From the cell containing the given text, extract its center point as [X, Y] coordinate. 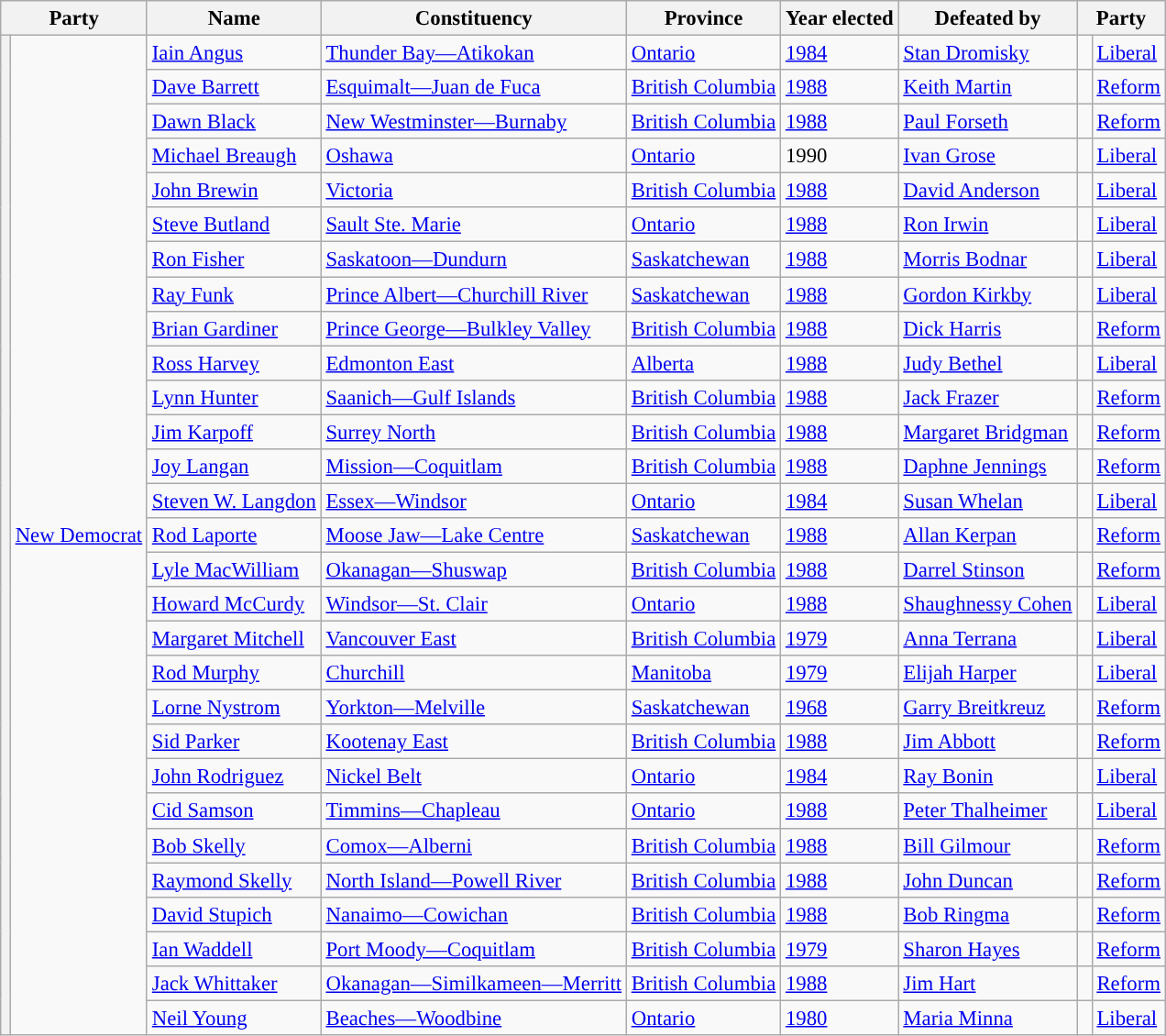
Prince George—Bulkley Valley [473, 328]
Victoria [473, 191]
Ray Bonin [988, 777]
Garry Breitkreuz [988, 708]
Ivan Grose [988, 156]
Ray Funk [234, 294]
Rod Laporte [234, 535]
Churchill [473, 673]
Bob Skelly [234, 845]
Ron Irwin [988, 225]
Anna Terrana [988, 639]
Maria Minna [988, 1018]
Nickel Belt [473, 777]
John Rodriguez [234, 777]
Susan Whelan [988, 501]
Steve Butland [234, 225]
Elijah Harper [988, 673]
Morris Bodnar [988, 259]
Paul Forseth [988, 122]
Province [703, 18]
Name [234, 18]
John Brewin [234, 191]
Peter Thalheimer [988, 811]
Ian Waddell [234, 949]
Dave Barrett [234, 87]
Defeated by [988, 18]
Surrey North [473, 432]
Bill Gilmour [988, 845]
Stan Dromisky [988, 53]
Edmonton East [473, 363]
Darrel Stinson [988, 569]
Jim Hart [988, 984]
Okanagan—Shuswap [473, 569]
Sharon Hayes [988, 949]
Okanagan—Similkameen—Merritt [473, 984]
Timmins—Chapleau [473, 811]
Cid Samson [234, 811]
Constituency [473, 18]
Esquimalt—Juan de Fuca [473, 87]
Joy Langan [234, 467]
Brian Gardiner [234, 328]
1980 [840, 1018]
Howard McCurdy [234, 604]
Gordon Kirkby [988, 294]
Saanich—Gulf Islands [473, 397]
Jack Whittaker [234, 984]
1990 [840, 156]
Margaret Bridgman [988, 432]
Jim Karpoff [234, 432]
Thunder Bay—Atikokan [473, 53]
Yorkton—Melville [473, 708]
Margaret Mitchell [234, 639]
Bob Ringma [988, 914]
North Island—Powell River [473, 880]
Neil Young [234, 1018]
Iain Angus [234, 53]
New Westminster—Burnaby [473, 122]
Ross Harvey [234, 363]
Mission—Coquitlam [473, 467]
Alberta [703, 363]
Port Moody—Coquitlam [473, 949]
Windsor—St. Clair [473, 604]
Essex—Windsor [473, 501]
Manitoba [703, 673]
Sault Ste. Marie [473, 225]
Nanaimo—Cowichan [473, 914]
David Anderson [988, 191]
Keith Martin [988, 87]
New Democrat [79, 535]
Raymond Skelly [234, 880]
John Duncan [988, 880]
Jim Abbott [988, 742]
Comox—Alberni [473, 845]
Saskatoon—Dundurn [473, 259]
Year elected [840, 18]
Judy Bethel [988, 363]
Prince Albert—Churchill River [473, 294]
Michael Breaugh [234, 156]
Lorne Nystrom [234, 708]
Steven W. Langdon [234, 501]
Sid Parker [234, 742]
Ron Fisher [234, 259]
Dick Harris [988, 328]
Kootenay East [473, 742]
Jack Frazer [988, 397]
Lynn Hunter [234, 397]
Lyle MacWilliam [234, 569]
Vancouver East [473, 639]
Daphne Jennings [988, 467]
David Stupich [234, 914]
Oshawa [473, 156]
Dawn Black [234, 122]
Allan Kerpan [988, 535]
1968 [840, 708]
Moose Jaw—Lake Centre [473, 535]
Shaughnessy Cohen [988, 604]
Rod Murphy [234, 673]
Beaches—Woodbine [473, 1018]
